Provide the (x, y) coordinate of the cell's center where the given text is located.  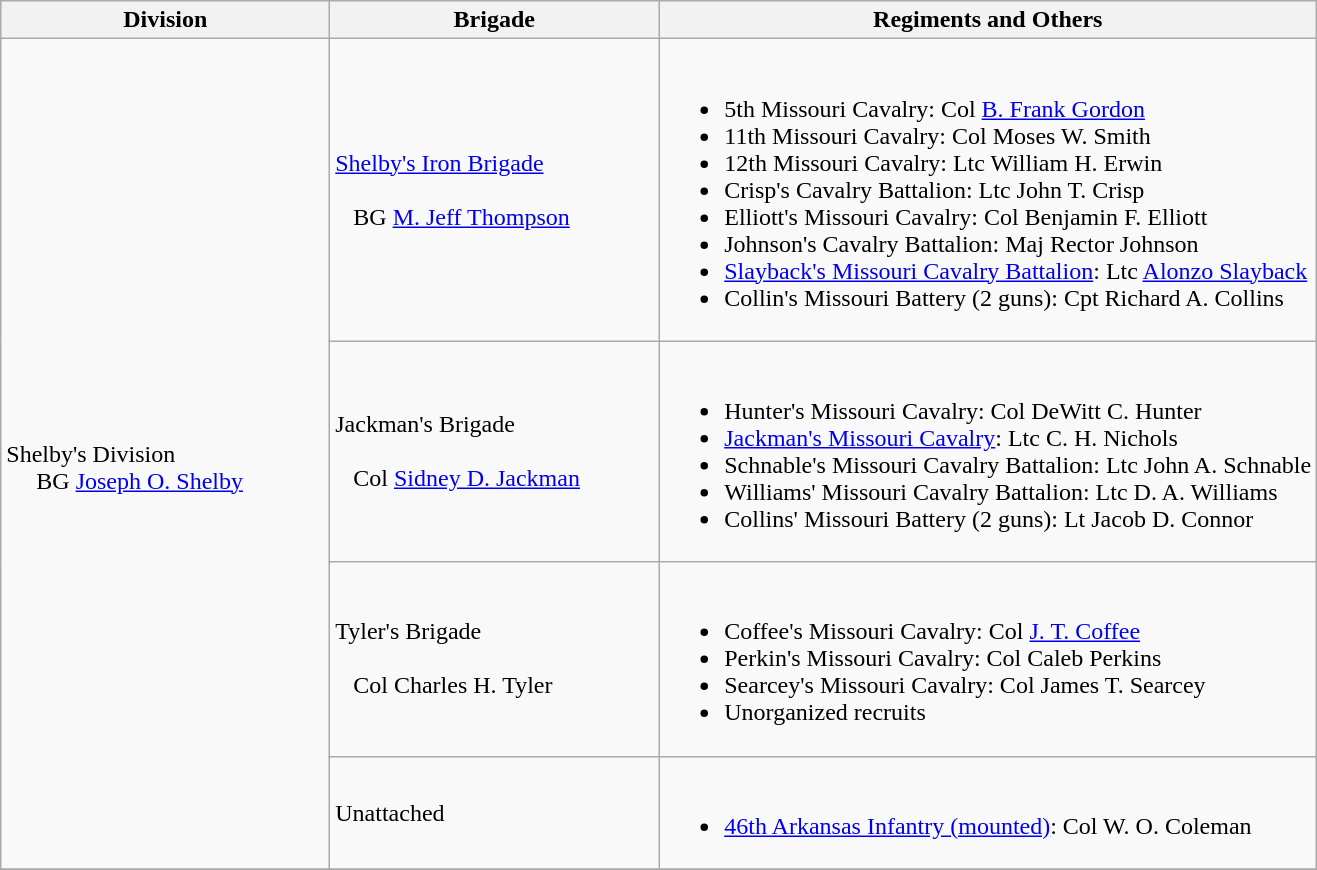
46th Arkansas Infantry (mounted): Col W. O. Coleman (988, 812)
Shelby's Iron Brigade BG M. Jeff Thompson (494, 190)
Regiments and Others (988, 20)
Shelby's Division BG Joseph O. Shelby (166, 454)
Brigade (494, 20)
Unattached (494, 812)
Tyler's Brigade Col Charles H. Tyler (494, 659)
Jackman's Brigade Col Sidney D. Jackman (494, 452)
Division (166, 20)
